Output the (X, Y) coordinate of the center of the cell containing the given text.  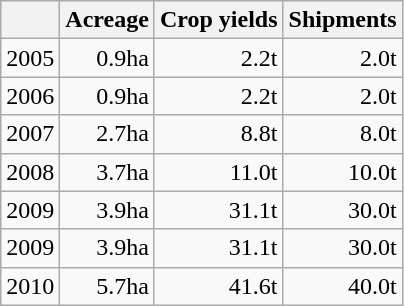
11.0t (218, 172)
8.8t (218, 134)
2.7ha (108, 134)
2005 (30, 58)
40.0t (342, 286)
2010 (30, 286)
Crop yields (218, 20)
2007 (30, 134)
2006 (30, 96)
Acreage (108, 20)
10.0t (342, 172)
2008 (30, 172)
8.0t (342, 134)
3.7ha (108, 172)
41.6t (218, 286)
Shipments (342, 20)
5.7ha (108, 286)
